Scan for the cell matching the given text and deliver its (X, Y) coordinate at center. 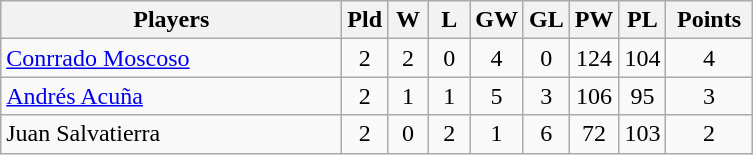
95 (642, 96)
124 (594, 58)
PL (642, 20)
L (450, 20)
104 (642, 58)
6 (546, 134)
5 (497, 96)
GL (546, 20)
GW (497, 20)
Juan Salvatierra (172, 134)
106 (594, 96)
72 (594, 134)
Points (709, 20)
Pld (365, 20)
PW (594, 20)
W (408, 20)
Players (172, 20)
Conrrado Moscoso (172, 58)
103 (642, 134)
Andrés Acuña (172, 96)
